Return the [X, Y] coordinate for the center point of the cell that contains the specified text.  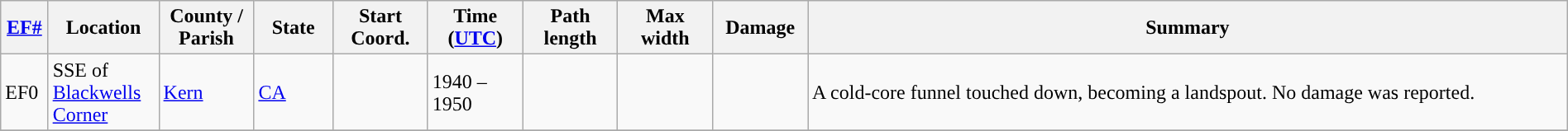
A cold-core funnel touched down, becoming a landspout. No damage was reported. [1188, 92]
EF# [25, 28]
CA [294, 92]
Location [103, 28]
Start Coord. [380, 28]
EF0 [25, 92]
1940 – 1950 [475, 92]
Summary [1188, 28]
Kern [207, 92]
County / Parish [207, 28]
Damage [761, 28]
Max width [665, 28]
Path length [571, 28]
Time (UTC) [475, 28]
State [294, 28]
SSE of Blackwells Corner [103, 92]
